Search for the cell housing the specified text and yield its (X, Y) center coordinate. 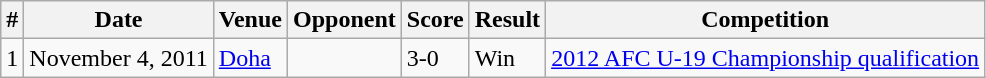
Opponent (344, 20)
Competition (766, 20)
Venue (250, 20)
1 (12, 58)
Result (507, 20)
Doha (250, 58)
2012 AFC U-19 Championship qualification (766, 58)
November 4, 2011 (118, 58)
Win (507, 58)
Date (118, 20)
# (12, 20)
3-0 (435, 58)
Score (435, 20)
